Capture the cell that displays the provided text and extract its [X, Y] central coordinate. 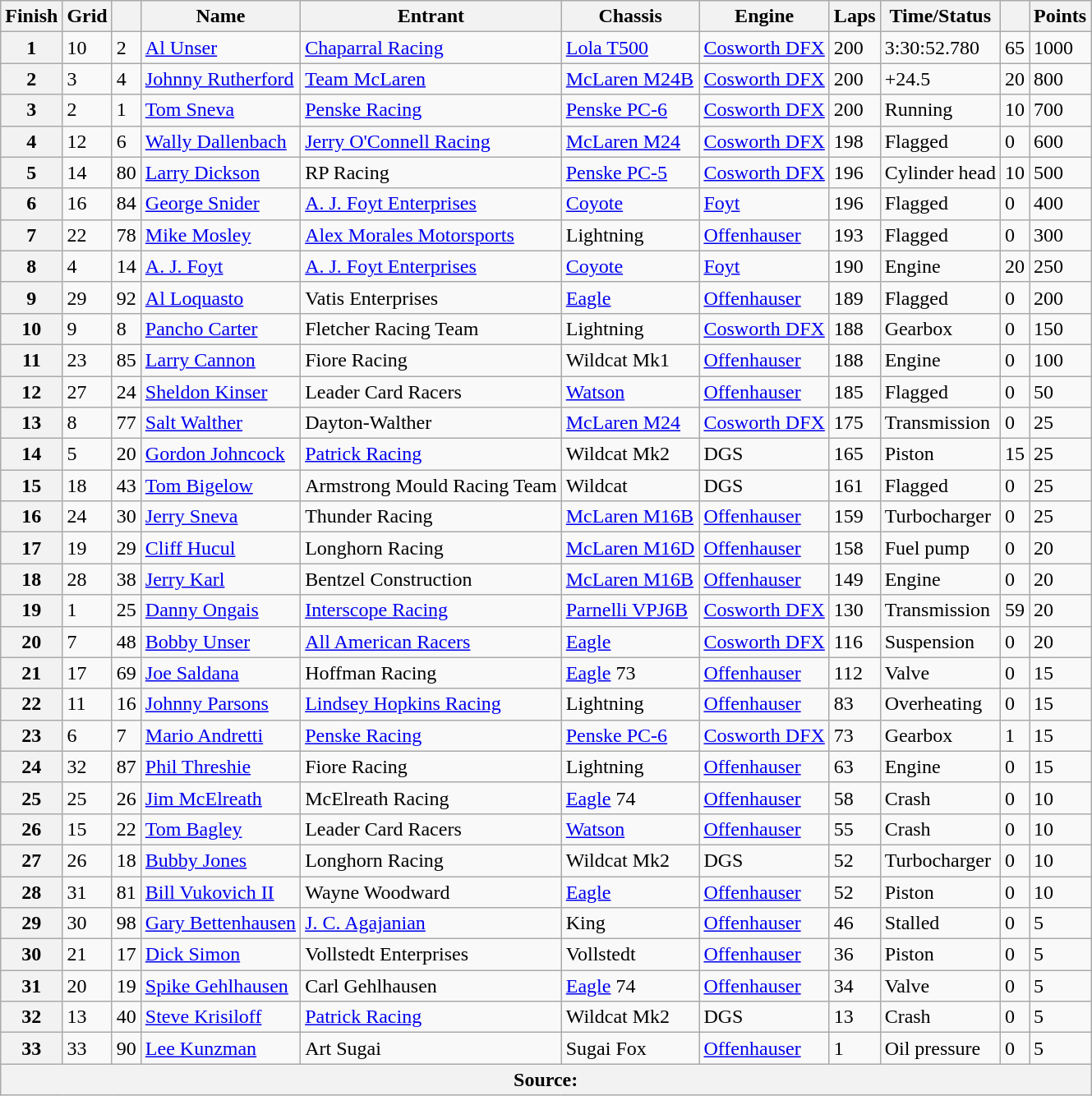
Jerry O'Connell Racing [431, 141]
Johnny Rutherford [220, 79]
600 [1060, 141]
Alex Morales Motorsports [431, 235]
40 [127, 1017]
Vollstedt [630, 955]
81 [127, 891]
Suspension [940, 642]
Joe Saldana [220, 673]
Penske PC-5 [630, 173]
Steve Krisiloff [220, 1017]
Gordon Johncock [220, 454]
Al Unser [220, 48]
185 [855, 392]
50 [1060, 392]
Parnelli VPJ6B [630, 610]
189 [855, 297]
Wally Dallenbach [220, 141]
73 [855, 735]
Eagle 73 [630, 673]
Tom Sneva [220, 110]
116 [855, 642]
46 [855, 923]
400 [1060, 204]
Grid [87, 16]
Lee Kunzman [220, 1048]
Larry Dickson [220, 173]
Wayne Woodward [431, 891]
Laps [855, 16]
Stalled [940, 923]
Vatis Enterprises [431, 297]
Cylinder head [940, 173]
Wildcat [630, 486]
Dick Simon [220, 955]
300 [1060, 235]
Carl Gehlhausen [431, 986]
87 [127, 767]
69 [127, 673]
90 [127, 1048]
Larry Cannon [220, 360]
78 [127, 235]
+24.5 [940, 79]
J. C. Agajanian [431, 923]
Danny Ongais [220, 610]
Mario Andretti [220, 735]
165 [855, 454]
Fuel pump [940, 548]
Jim McElreath [220, 798]
Lola T500 [630, 48]
A. J. Foyt [220, 266]
Phil Threshie [220, 767]
Interscope Racing [431, 610]
Team McLaren [431, 79]
159 [855, 517]
Bobby Unser [220, 642]
43 [127, 486]
85 [127, 360]
Sheldon Kinser [220, 392]
George Snider [220, 204]
Entrant [431, 16]
130 [855, 610]
80 [127, 173]
48 [127, 642]
175 [855, 423]
Chassis [630, 16]
Spike Gehlhausen [220, 986]
150 [1060, 329]
All American Racers [431, 642]
Jerry Sneva [220, 517]
34 [855, 986]
Sugai Fox [630, 1048]
McLaren M24B [630, 79]
Jerry Karl [220, 579]
58 [855, 798]
Vollstedt Enterprises [431, 955]
Lindsey Hopkins Racing [431, 704]
161 [855, 486]
Bill Vukovich II [220, 891]
38 [127, 579]
55 [855, 829]
Chaparral Racing [431, 48]
Cliff Hucul [220, 548]
Tom Bigelow [220, 486]
500 [1060, 173]
149 [855, 579]
McElreath Racing [431, 798]
Source: [546, 1080]
Fletcher Racing Team [431, 329]
84 [127, 204]
Art Sugai [431, 1048]
700 [1060, 110]
198 [855, 141]
1000 [1060, 48]
800 [1060, 79]
63 [855, 767]
3:30:52.780 [940, 48]
Bentzel Construction [431, 579]
Oil pressure [940, 1048]
Finish [31, 16]
193 [855, 235]
Mike Mosley [220, 235]
McLaren M16D [630, 548]
Salt Walther [220, 423]
Overheating [940, 704]
83 [855, 704]
92 [127, 297]
Gary Bettenhausen [220, 923]
Johnny Parsons [220, 704]
Wildcat Mk1 [630, 360]
Bubby Jones [220, 860]
98 [127, 923]
Thunder Racing [431, 517]
100 [1060, 360]
65 [1014, 48]
77 [127, 423]
Armstrong Mould Racing Team [431, 486]
Points [1060, 16]
Tom Bagley [220, 829]
190 [855, 266]
Running [940, 110]
Name [220, 16]
112 [855, 673]
Pancho Carter [220, 329]
RP Racing [431, 173]
Hoffman Racing [431, 673]
Dayton-Walther [431, 423]
Al Loquasto [220, 297]
158 [855, 548]
59 [1014, 610]
Time/Status [940, 16]
250 [1060, 266]
King [630, 923]
36 [855, 955]
